Output the [X, Y] coordinate of the center of the cell containing the given text.  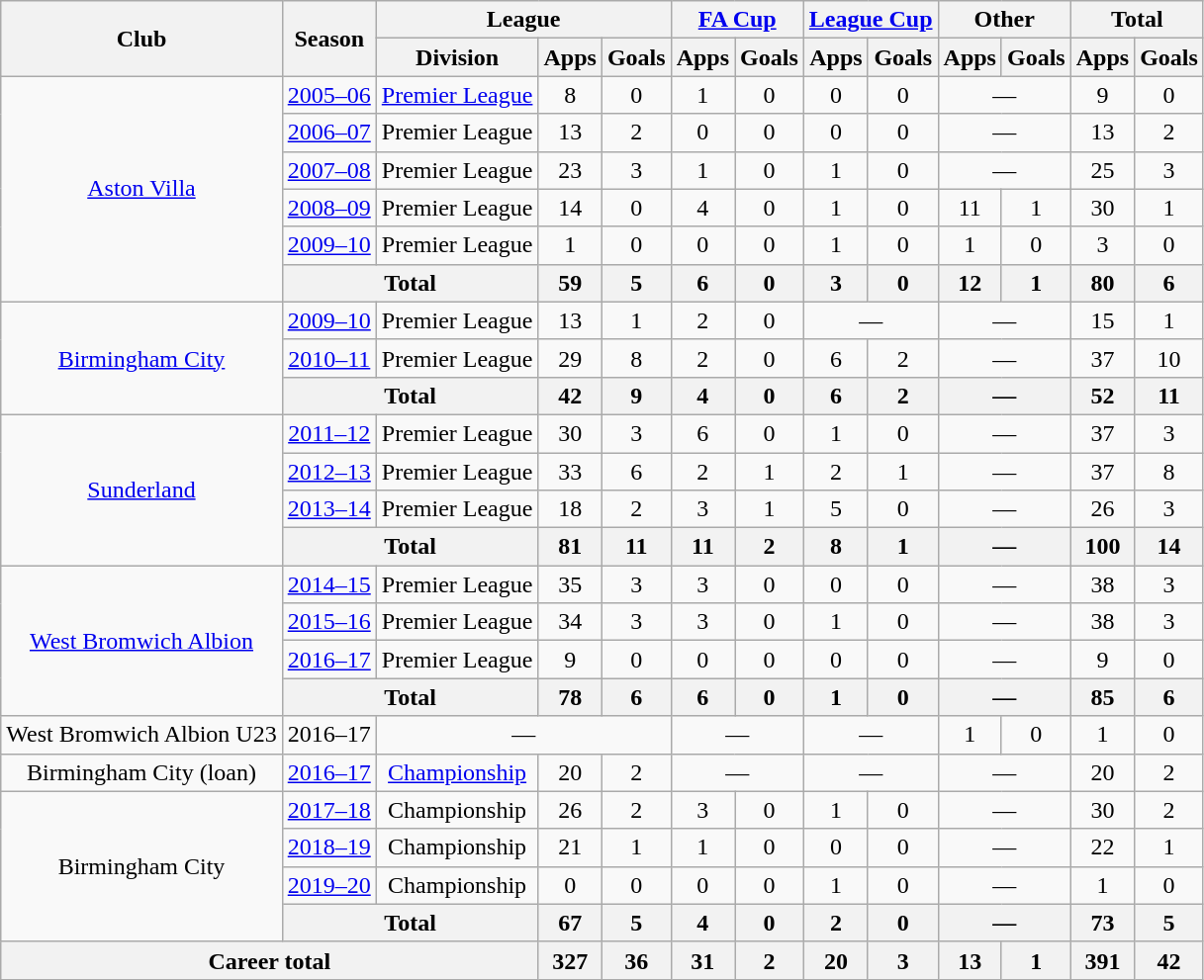
33 [570, 472]
18 [570, 509]
2005–06 [328, 95]
22 [1102, 847]
81 [570, 547]
35 [570, 584]
21 [570, 847]
29 [570, 358]
Other [1004, 20]
15 [1102, 320]
31 [702, 960]
West Bromwich Albion U23 [141, 735]
2018–19 [328, 847]
2006–07 [328, 133]
2007–08 [328, 170]
2008–09 [328, 208]
67 [570, 923]
Career total [269, 960]
2017–18 [328, 810]
Season [328, 39]
23 [570, 170]
2015–16 [328, 622]
Sunderland [141, 490]
52 [1102, 396]
25 [1102, 170]
Aston Villa [141, 189]
36 [636, 960]
34 [570, 622]
Division [457, 57]
FA Cup [737, 20]
85 [1102, 697]
73 [1102, 923]
391 [1102, 960]
2011–12 [328, 433]
12 [970, 283]
2010–11 [328, 358]
Club [141, 39]
2014–15 [328, 584]
327 [570, 960]
2012–13 [328, 472]
2013–14 [328, 509]
League Cup [871, 20]
West Bromwich Albion [141, 641]
59 [570, 283]
100 [1102, 547]
League [523, 20]
80 [1102, 283]
10 [1169, 358]
2019–20 [328, 885]
Birmingham City (loan) [141, 772]
78 [570, 697]
